Detect which cell encompasses the target text, then output its [x, y] center coordinate. 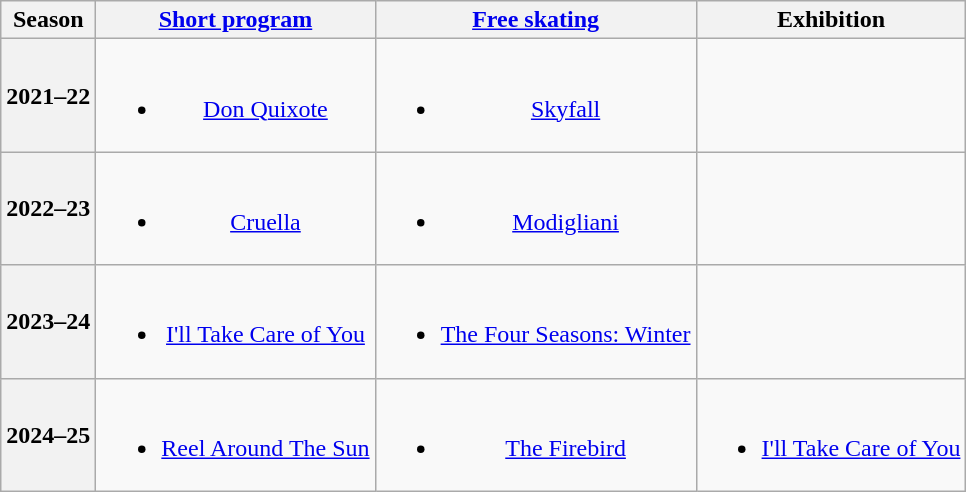
2022–23 [48, 208]
Short program [236, 20]
2021–22 [48, 96]
Free skating [536, 20]
The Four Seasons: Winter [536, 322]
Season [48, 20]
Don Quixote [236, 96]
Skyfall [536, 96]
The Firebird [536, 434]
Reel Around The Sun [236, 434]
Cruella [236, 208]
Exhibition [831, 20]
2024–25 [48, 434]
Modigliani [536, 208]
2023–24 [48, 322]
